Determine the (X, Y) coordinate at the center of the cell enclosing the given text.  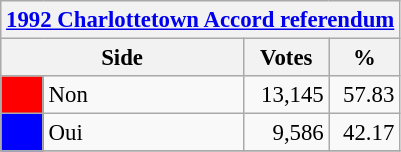
Oui (143, 133)
1992 Charlottetown Accord referendum (200, 20)
13,145 (286, 95)
9,586 (286, 133)
Votes (286, 58)
Side (122, 58)
57.83 (364, 95)
42.17 (364, 133)
Non (143, 95)
% (364, 58)
